Search for the cell housing the specified text and yield its (x, y) center coordinate. 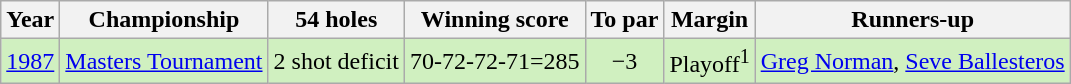
Margin (710, 20)
2 shot deficit (336, 62)
1987 (30, 62)
70-72-72-71=285 (494, 62)
−3 (624, 62)
To par (624, 20)
54 holes (336, 20)
Runners-up (912, 20)
Winning score (494, 20)
Playoff1 (710, 62)
Championship (164, 20)
Masters Tournament (164, 62)
Greg Norman, Seve Ballesteros (912, 62)
Year (30, 20)
